Output the [X, Y] coordinate of the center of the cell containing the given text.  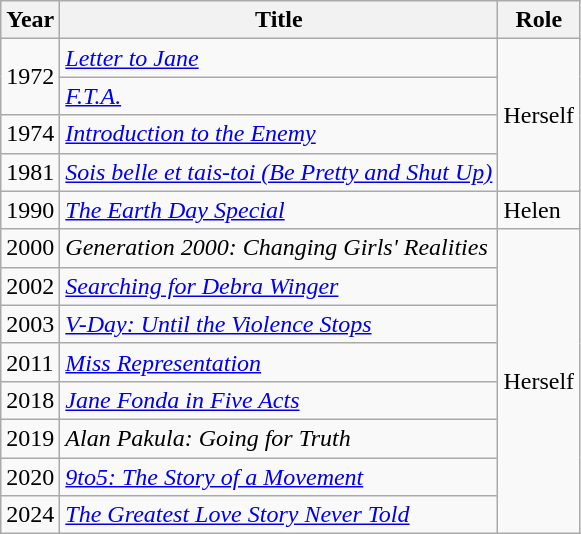
Introduction to the Enemy [279, 134]
2011 [30, 362]
The Earth Day Special [279, 210]
2019 [30, 438]
2002 [30, 286]
1974 [30, 134]
1972 [30, 77]
Searching for Debra Winger [279, 286]
2018 [30, 400]
Miss Representation [279, 362]
1981 [30, 172]
Title [279, 20]
9to5: The Story of a Movement [279, 477]
Letter to Jane [279, 58]
Sois belle et tais-toi (Be Pretty and Shut Up) [279, 172]
Jane Fonda in Five Acts [279, 400]
2024 [30, 515]
F.T.A. [279, 96]
2000 [30, 248]
V-Day: Until the Violence Stops [279, 324]
2020 [30, 477]
Role [539, 20]
Helen [539, 210]
2003 [30, 324]
1990 [30, 210]
Alan Pakula: Going for Truth [279, 438]
Year [30, 20]
Generation 2000: Changing Girls' Realities [279, 248]
The Greatest Love Story Never Told [279, 515]
